Detect which cell encompasses the target text, then output its (x, y) center coordinate. 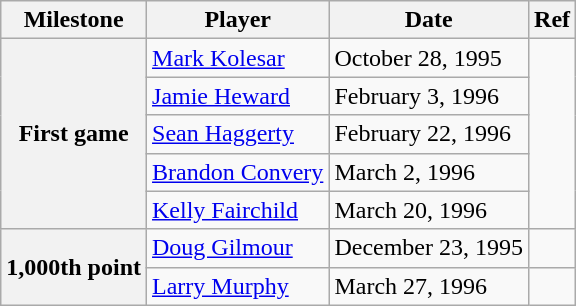
Ref (552, 20)
March 20, 1996 (429, 210)
First game (74, 134)
Jamie Heward (238, 96)
February 22, 1996 (429, 134)
March 27, 1996 (429, 286)
Larry Murphy (238, 286)
Brandon Convery (238, 172)
Mark Kolesar (238, 58)
Sean Haggerty (238, 134)
October 28, 1995 (429, 58)
1,000th point (74, 267)
Milestone (74, 20)
December 23, 1995 (429, 248)
Player (238, 20)
Doug Gilmour (238, 248)
March 2, 1996 (429, 172)
February 3, 1996 (429, 96)
Date (429, 20)
Kelly Fairchild (238, 210)
